Locate the cell with the specified text and output its [X, Y] center coordinate. 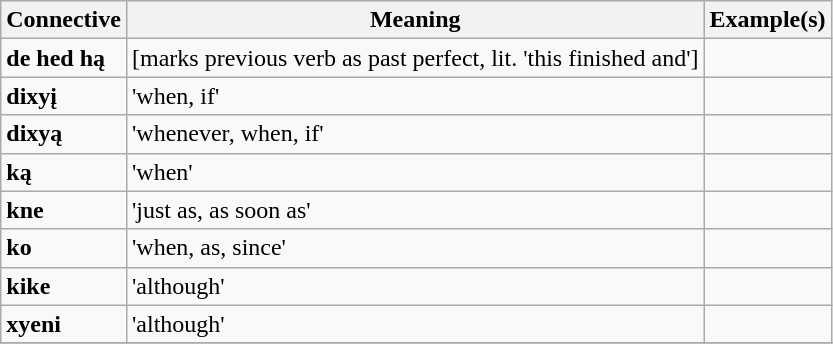
ką [64, 172]
dixyą [64, 134]
[marks previous verb as past perfect, lit. 'this finished and'] [415, 58]
'whenever, when, if' [415, 134]
Example(s) [768, 20]
Meaning [415, 20]
dixyį [64, 96]
'just as, as soon as' [415, 210]
'when, if' [415, 96]
'when' [415, 172]
'when, as, since' [415, 248]
de hed hą [64, 58]
kne [64, 210]
ko [64, 248]
Connective [64, 20]
xyeni [64, 324]
kike [64, 286]
